Extract the [x, y] coordinate from the center of the cell holding the provided text.  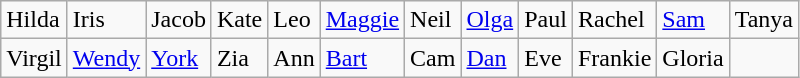
Kate [239, 20]
Paul [546, 20]
Bart [362, 58]
Gloria [693, 58]
Maggie [362, 20]
Iris [106, 20]
Eve [546, 58]
York [179, 58]
Ann [294, 58]
Dan [490, 58]
Wendy [106, 58]
Olga [490, 20]
Rachel [614, 20]
Neil [433, 20]
Tanya [764, 20]
Leo [294, 20]
Virgil [34, 58]
Sam [693, 20]
Hilda [34, 20]
Zia [239, 58]
Jacob [179, 20]
Cam [433, 58]
Frankie [614, 58]
